Detect which cell encompasses the target text, then output its (X, Y) center coordinate. 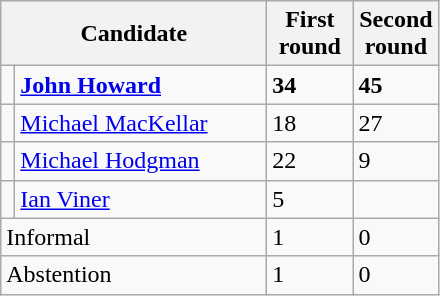
45 (396, 85)
Ian Viner (141, 199)
27 (396, 123)
Informal (134, 237)
Michael Hodgman (141, 161)
Candidate (134, 34)
John Howard (141, 85)
Michael MacKellar (141, 123)
First round (310, 34)
18 (310, 123)
5 (310, 199)
Second round (396, 34)
22 (310, 161)
Abstention (134, 275)
34 (310, 85)
9 (396, 161)
